Return (x, y) of the center of cell containing provided text 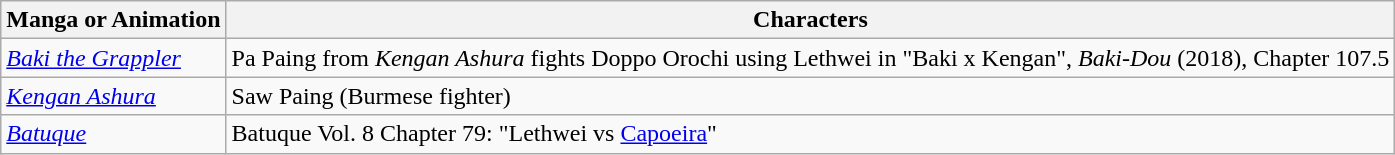
Saw Paing (Burmese fighter) (810, 96)
Batuque Vol. 8 Chapter 79: "Lethwei vs Capoeira" (810, 134)
Characters (810, 20)
Manga or Animation (114, 20)
Baki the Grappler (114, 58)
Pa Paing from Kengan Ashura fights Doppo Orochi using Lethwei in "Baki x Kengan", Baki-Dou (2018), Chapter 107.5 (810, 58)
Batuque (114, 134)
Kengan Ashura (114, 96)
